Return the (X, Y) coordinate for the center point of the cell that contains the specified text.  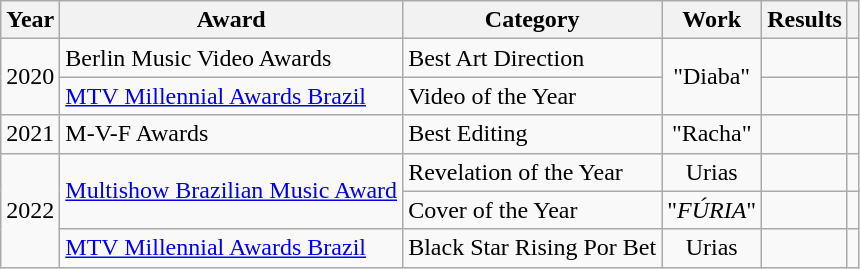
Revelation of the Year (532, 172)
M-V-F Awards (232, 134)
Work (712, 20)
Berlin Music Video Awards (232, 58)
Award (232, 20)
Category (532, 20)
Best Art Direction (532, 58)
"FÚRIA" (712, 210)
Results (805, 20)
Video of the Year (532, 96)
Black Star Rising Por Bet (532, 248)
Year (30, 20)
Cover of the Year (532, 210)
2021 (30, 134)
2020 (30, 77)
Best Editing (532, 134)
Multishow Brazilian Music Award (232, 191)
"Diaba" (712, 77)
"Racha" (712, 134)
2022 (30, 210)
